Locate the cell with the specified text and output its [x, y] center coordinate. 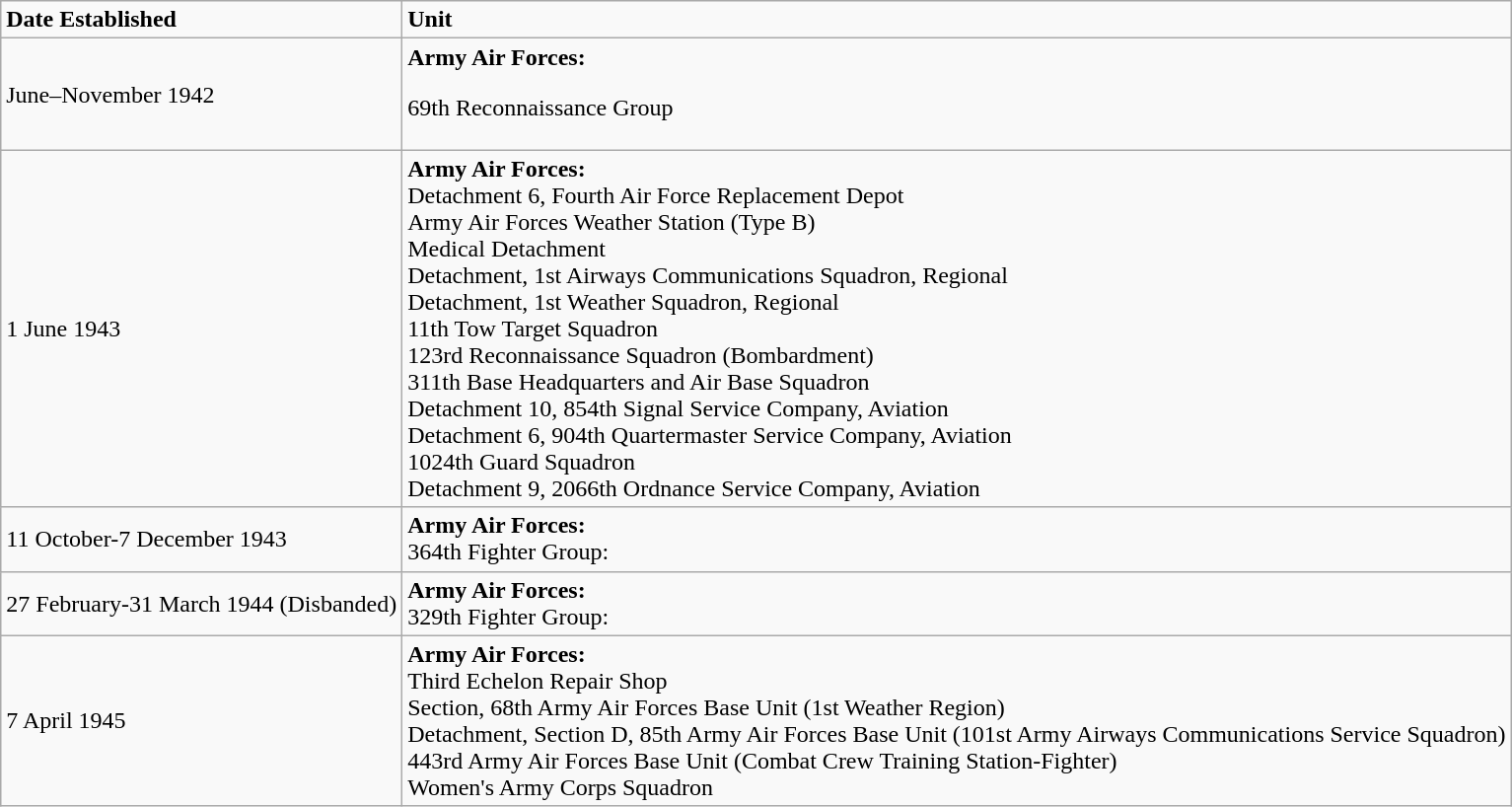
27 February-31 March 1944 (Disbanded) [201, 604]
11 October-7 December 1943 [201, 539]
Date Established [201, 20]
Army Air Forces:329th Fighter Group: [957, 604]
7 April 1945 [201, 720]
Unit [957, 20]
June–November 1942 [201, 95]
Army Air Forces:364th Fighter Group: [957, 539]
1 June 1943 [201, 329]
Army Air Forces:69th Reconnaissance Group [957, 95]
